Provide the (x, y) coordinate of the cell's center where the given text is located.  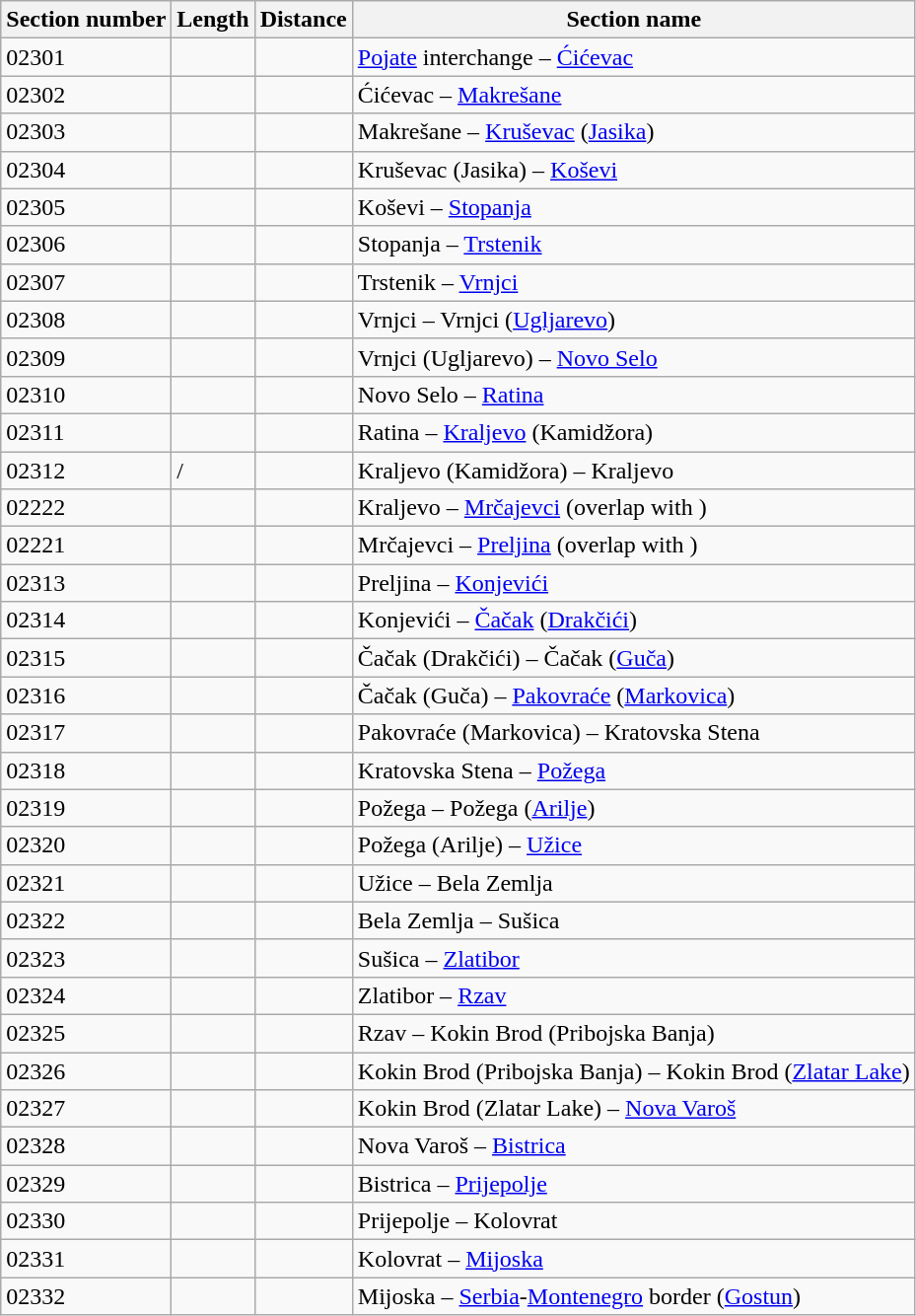
Koševi – Stopanja (633, 207)
Bela Zemlja – Sušica (633, 920)
Trstenik – Vrnjci (633, 282)
Mijoska – Serbia-Montenegro border (Gostun) (633, 1296)
Ćićevac – Makrešane (633, 95)
02330 (87, 1221)
02221 (87, 546)
Mrčajevci – Preljina (overlap with ) (633, 546)
Kraljevo – Mrčajevci (overlap with ) (633, 508)
02312 (87, 471)
Length (213, 20)
Kruševac (Jasika) – Koševi (633, 170)
02331 (87, 1259)
02325 (87, 1033)
02309 (87, 357)
02222 (87, 508)
Preljina – Konjevići (633, 583)
Užice – Bela Zemlja (633, 883)
02313 (87, 583)
Ratina – Kraljevo (Kamidžora) (633, 432)
02307 (87, 282)
02308 (87, 320)
02303 (87, 132)
02324 (87, 995)
Pojate interchange – Ćićevac (633, 57)
Kraljevo (Kamidžora) – Kraljevo (633, 471)
02310 (87, 395)
Section name (633, 20)
Vrnjci – Vrnjci (Ugljarevo) (633, 320)
02305 (87, 207)
02319 (87, 808)
02302 (87, 95)
02332 (87, 1296)
02329 (87, 1184)
02315 (87, 658)
02322 (87, 920)
Prijepolje – Kolovrat (633, 1221)
02311 (87, 432)
02314 (87, 621)
Novo Selo – Ratina (633, 395)
Rzav – Kokin Brod (Pribojska Banja) (633, 1033)
02301 (87, 57)
Požega – Požega (Arilje) (633, 808)
Vrnjci (Ugljarevo) – Novo Selo (633, 357)
Sušica – Zlatibor (633, 958)
Pakovraće (Markovica) – Kratovska Stena (633, 733)
Kratovska Stena – Požega (633, 770)
/ (213, 471)
Požega (Arilje) – Užice (633, 845)
Zlatibor – Rzav (633, 995)
02318 (87, 770)
02306 (87, 245)
Kokin Brod (Pribojska Banja) – Kokin Brod (Zlatar Lake) (633, 1070)
Distance (304, 20)
Kolovrat – Mijoska (633, 1259)
02326 (87, 1070)
02316 (87, 695)
Stopanja – Trstenik (633, 245)
Čačak (Guča) – Pakovraće (Markovica) (633, 695)
Konjevići – Čačak (Drakčići) (633, 621)
Nova Varoš – Bistrica (633, 1146)
02323 (87, 958)
Makrešane – Kruševac (Jasika) (633, 132)
02327 (87, 1109)
Section number (87, 20)
Čačak (Drakčići) – Čačak (Guča) (633, 658)
Bistrica – Prijepolje (633, 1184)
02328 (87, 1146)
02321 (87, 883)
02304 (87, 170)
02320 (87, 845)
02317 (87, 733)
Kokin Brod (Zlatar Lake) – Nova Varoš (633, 1109)
